Identify which cell holds the provided text, then report its (X, Y) central coordinate. 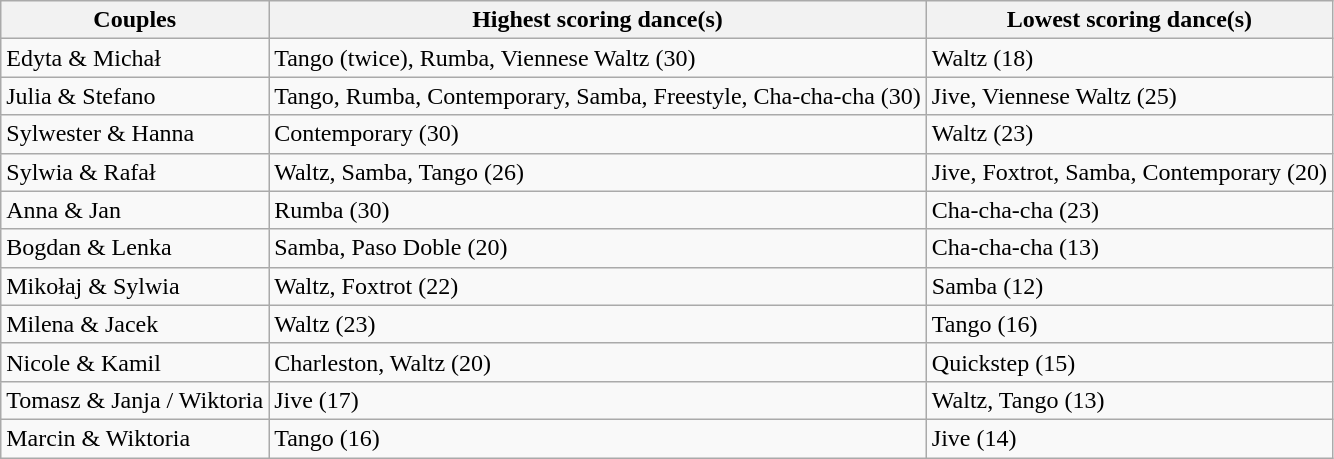
Jive (17) (598, 400)
Tango (twice), Rumba, Viennese Waltz (30) (598, 58)
Milena & Jacek (135, 324)
Waltz, Tango (13) (1129, 400)
Samba (12) (1129, 286)
Julia & Stefano (135, 96)
Jive, Viennese Waltz (25) (1129, 96)
Waltz, Samba, Tango (26) (598, 172)
Quickstep (15) (1129, 362)
Highest scoring dance(s) (598, 20)
Tango, Rumba, Contemporary, Samba, Freestyle, Cha-cha-cha (30) (598, 96)
Lowest scoring dance(s) (1129, 20)
Sylwester & Hanna (135, 134)
Contemporary (30) (598, 134)
Jive, Foxtrot, Samba, Contemporary (20) (1129, 172)
Samba, Paso Doble (20) (598, 248)
Waltz (18) (1129, 58)
Mikołaj & Sylwia (135, 286)
Edyta & Michał (135, 58)
Cha-cha-cha (13) (1129, 248)
Waltz, Foxtrot (22) (598, 286)
Cha-cha-cha (23) (1129, 210)
Anna & Jan (135, 210)
Couples (135, 20)
Bogdan & Lenka (135, 248)
Marcin & Wiktoria (135, 438)
Rumba (30) (598, 210)
Tomasz & Janja / Wiktoria (135, 400)
Charleston, Waltz (20) (598, 362)
Jive (14) (1129, 438)
Sylwia & Rafał (135, 172)
Nicole & Kamil (135, 362)
